For the text-containing cell, return its midpoint in [X, Y] coordinate format. 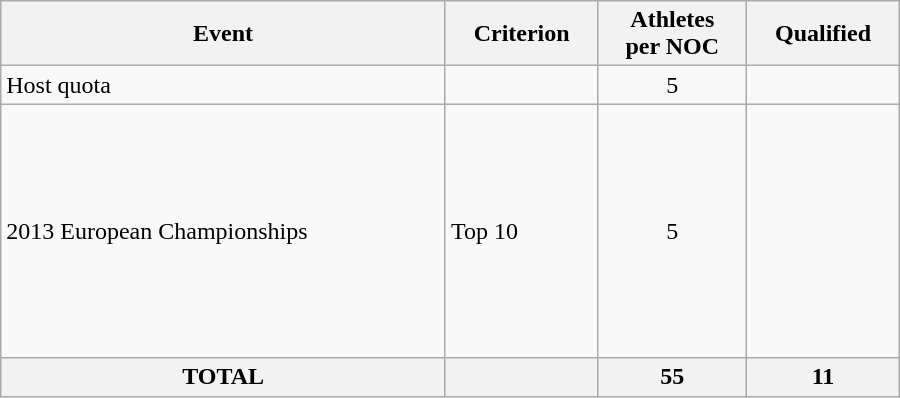
Event [224, 34]
Top 10 [521, 231]
11 [823, 377]
Athletesper NOC [672, 34]
Criterion [521, 34]
TOTAL [224, 377]
55 [672, 377]
Host quota [224, 85]
2013 European Championships [224, 231]
Qualified [823, 34]
